Output the [x, y] coordinate of the center of the cell containing the given text.  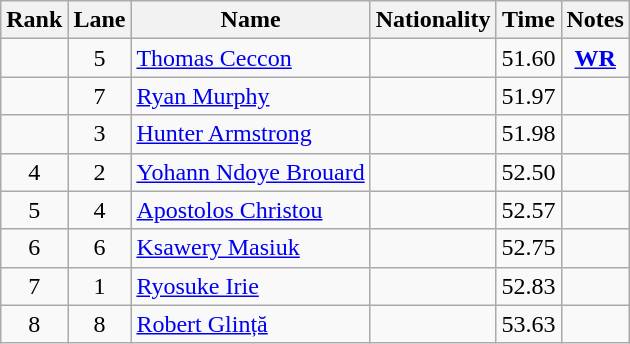
Robert Glință [250, 324]
Time [528, 20]
Yohann Ndoye Brouard [250, 172]
51.98 [528, 134]
Hunter Armstrong [250, 134]
Thomas Ceccon [250, 58]
Apostolos Christou [250, 210]
Ryan Murphy [250, 96]
52.57 [528, 210]
Rank [34, 20]
52.83 [528, 286]
Nationality [433, 20]
Ryosuke Irie [250, 286]
51.97 [528, 96]
53.63 [528, 324]
Lane [100, 20]
52.75 [528, 248]
3 [100, 134]
Name [250, 20]
52.50 [528, 172]
Ksawery Masiuk [250, 248]
WR [595, 58]
51.60 [528, 58]
1 [100, 286]
2 [100, 172]
Notes [595, 20]
